Find where the given text appears and provide that cell's center as (X, Y) coordinate. 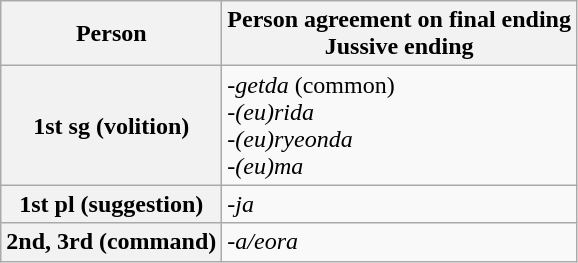
-ja (400, 204)
Person (112, 34)
-a/eora (400, 242)
-getda (common)-(eu)rida -(eu)ryeonda -(eu)ma (400, 126)
Person agreement on final endingJussive ending (400, 34)
2nd, 3rd (command) (112, 242)
1st sg (volition) (112, 126)
1st pl (suggestion) (112, 204)
